Extract the [X, Y] coordinate from the center of the cell holding the provided text.  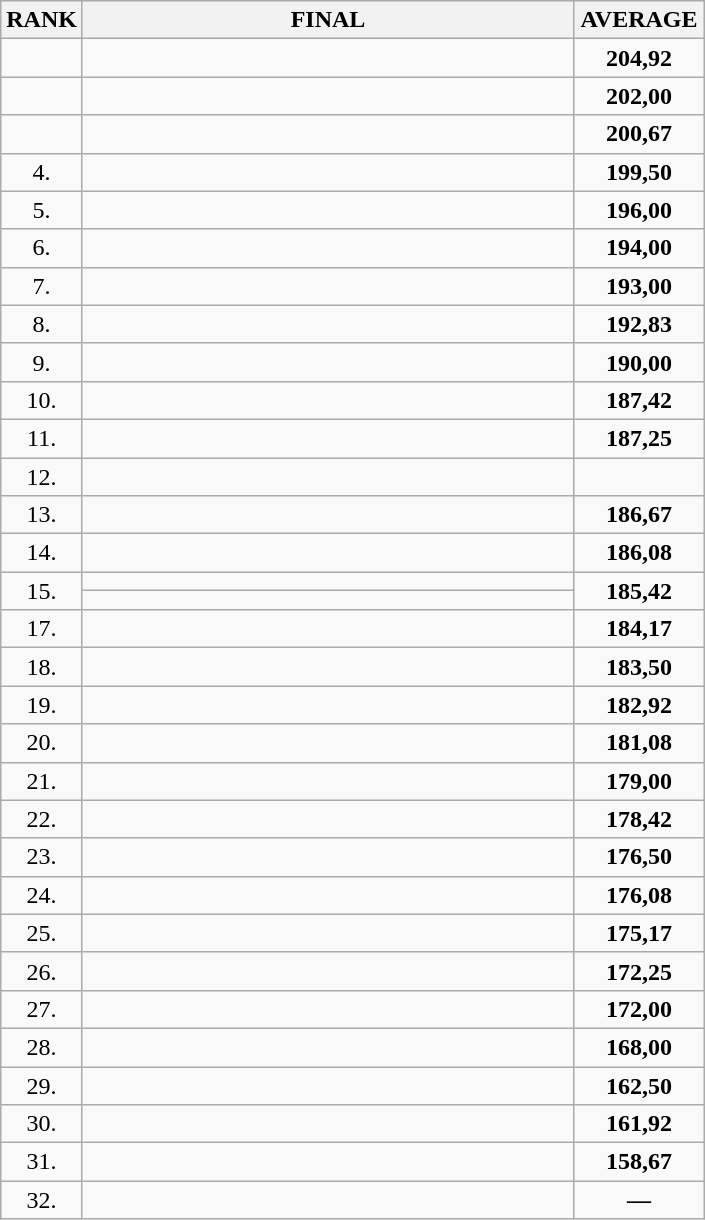
11. [42, 438]
168,00 [640, 1047]
204,92 [640, 58]
12. [42, 477]
31. [42, 1162]
24. [42, 895]
186,67 [640, 515]
202,00 [640, 96]
10. [42, 400]
199,50 [640, 172]
25. [42, 933]
AVERAGE [640, 20]
7. [42, 286]
194,00 [640, 248]
190,00 [640, 362]
175,17 [640, 933]
6. [42, 248]
4. [42, 172]
28. [42, 1047]
196,00 [640, 210]
20. [42, 743]
158,67 [640, 1162]
162,50 [640, 1085]
17. [42, 629]
27. [42, 1009]
172,25 [640, 971]
182,92 [640, 705]
179,00 [640, 781]
186,08 [640, 553]
30. [42, 1124]
— [640, 1200]
RANK [42, 20]
176,08 [640, 895]
29. [42, 1085]
15. [42, 591]
22. [42, 819]
181,08 [640, 743]
178,42 [640, 819]
FINAL [328, 20]
18. [42, 667]
21. [42, 781]
5. [42, 210]
19. [42, 705]
14. [42, 553]
192,83 [640, 324]
176,50 [640, 857]
161,92 [640, 1124]
26. [42, 971]
185,42 [640, 591]
32. [42, 1200]
184,17 [640, 629]
183,50 [640, 667]
8. [42, 324]
172,00 [640, 1009]
187,25 [640, 438]
187,42 [640, 400]
13. [42, 515]
23. [42, 857]
9. [42, 362]
193,00 [640, 286]
200,67 [640, 134]
